Return the [X, Y] coordinate for the center point of the cell that contains the specified text.  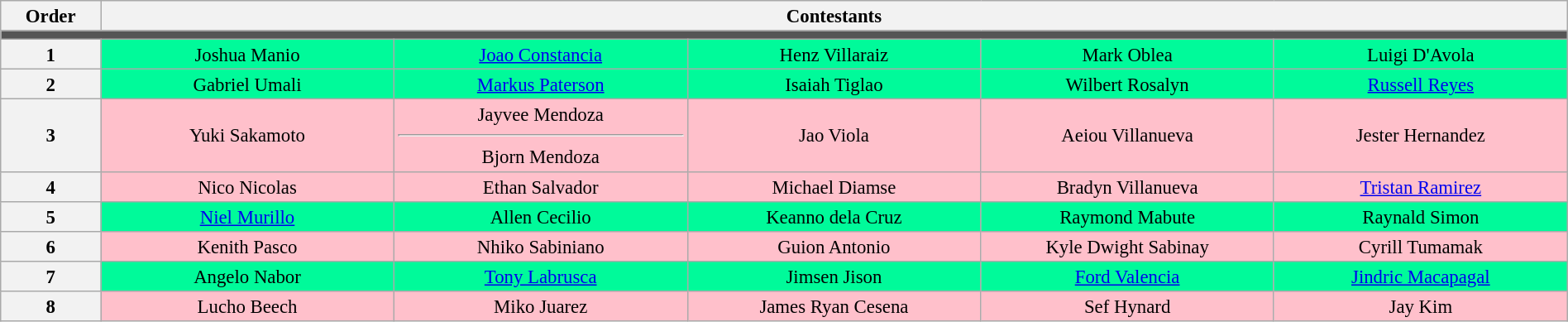
Wilbert Rosalyn [1128, 84]
Bradyn Villanueva [1128, 186]
James Ryan Cesena [834, 306]
Russell Reyes [1421, 84]
Henz Villaraiz [834, 55]
Joshua Manio [248, 55]
Sef Hynard [1128, 306]
Mark Oblea [1128, 55]
Yuki Sakamoto [248, 136]
Gabriel Umali [248, 84]
1 [51, 55]
Keanno dela Cruz [834, 216]
Cyrill Tumamak [1421, 246]
Aeiou Villanueva [1128, 136]
Guion Antonio [834, 246]
Miko Juarez [541, 306]
Tristan Ramirez [1421, 186]
Jester Hernandez [1421, 136]
6 [51, 246]
Ethan Salvador [541, 186]
7 [51, 276]
Michael Diamse [834, 186]
Jayvee Mendoza Bjorn Mendoza [541, 136]
Tony Labrusca [541, 276]
8 [51, 306]
Nico Nicolas [248, 186]
3 [51, 136]
Ford Valencia [1128, 276]
Niel Murillo [248, 216]
Order [51, 16]
Luigi D'Avola [1421, 55]
Markus Paterson [541, 84]
Contestants [834, 16]
Isaiah Tiglao [834, 84]
Kenith Pasco [248, 246]
Kyle Dwight Sabinay [1128, 246]
Joao Constancia [541, 55]
Angelo Nabor [248, 276]
5 [51, 216]
Raynald Simon [1421, 216]
Lucho Beech [248, 306]
4 [51, 186]
Allen Cecilio [541, 216]
Nhiko Sabiniano [541, 246]
Jindric Macapagal [1421, 276]
2 [51, 84]
Raymond Mabute [1128, 216]
Jao Viola [834, 136]
Jimsen Jison [834, 276]
Jay Kim [1421, 306]
